Capture the cell that displays the provided text and extract its (x, y) central coordinate. 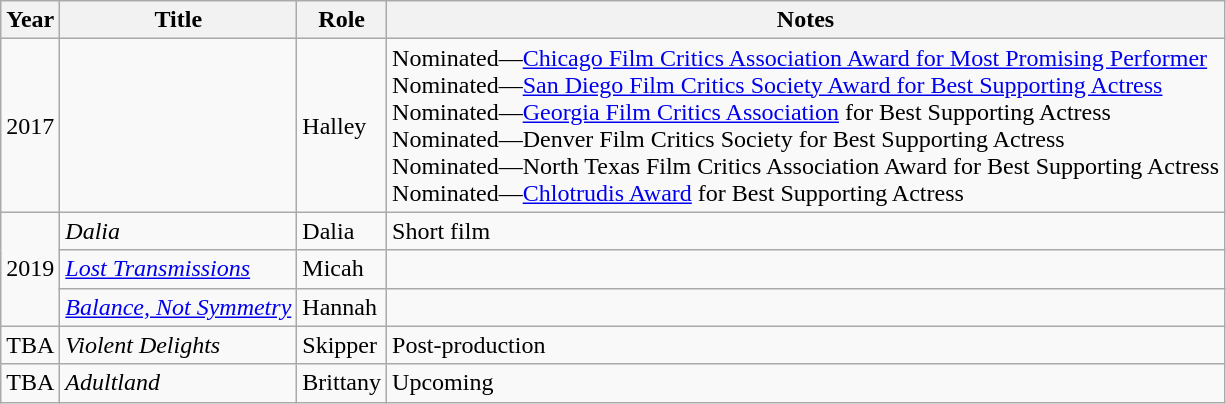
Halley (342, 126)
2019 (30, 269)
Role (342, 20)
Short film (806, 231)
2017 (30, 126)
Upcoming (806, 383)
Brittany (342, 383)
Title (178, 20)
Adultland (178, 383)
Micah (342, 269)
Violent Delights (178, 345)
Hannah (342, 307)
Post-production (806, 345)
Year (30, 20)
Notes (806, 20)
Balance, Not Symmetry (178, 307)
Skipper (342, 345)
Lost Transmissions (178, 269)
